Determine the (X, Y) coordinate at the center of the cell enclosing the given text.  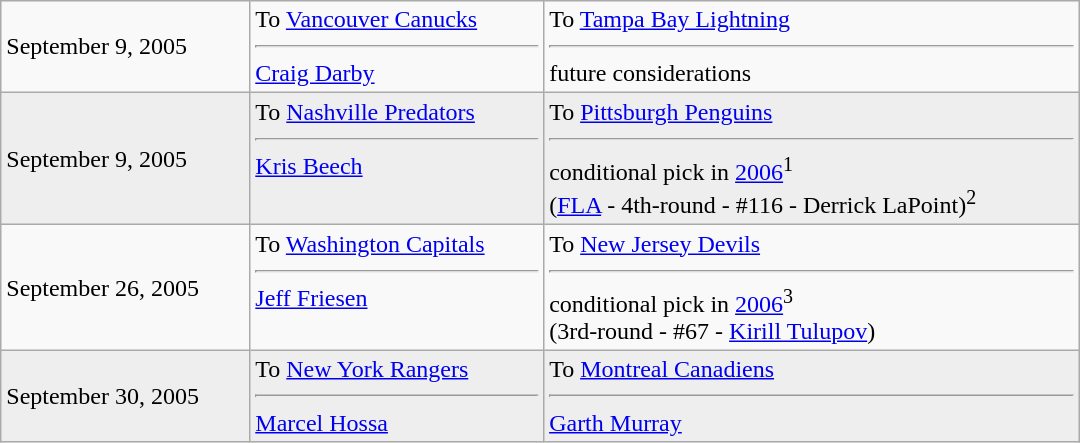
To Tampa Bay Lightningfuture considerations (812, 47)
To Nashville PredatorsKris Beech (397, 159)
To Montreal CanadiensGarth Murray (812, 396)
To New Jersey Devilsconditional pick in 20063(3rd-round - #67 - Kirill Tulupov) (812, 288)
To Vancouver CanucksCraig Darby (397, 47)
September 26, 2005 (126, 288)
September 30, 2005 (126, 396)
To Pittsburgh Penguinsconditional pick in 20061(FLA - 4th-round - #116 - Derrick LaPoint)2 (812, 159)
To Washington CapitalsJeff Friesen (397, 288)
To New York RangersMarcel Hossa (397, 396)
